Locate the cell with the specified text and output its [X, Y] center coordinate. 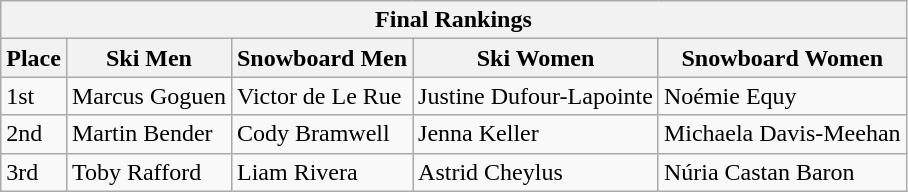
1st [34, 96]
Justine Dufour-Lapointe [536, 96]
Ski Men [148, 58]
Cody Bramwell [322, 134]
Liam Rivera [322, 172]
3rd [34, 172]
Astrid Cheylus [536, 172]
Martin Bender [148, 134]
Final Rankings [454, 20]
Victor de Le Rue [322, 96]
Núria Castan Baron [782, 172]
Michaela Davis-Meehan [782, 134]
Noémie Equy [782, 96]
Snowboard Men [322, 58]
Marcus Goguen [148, 96]
2nd [34, 134]
Place [34, 58]
Jenna Keller [536, 134]
Toby Rafford [148, 172]
Ski Women [536, 58]
Snowboard Women [782, 58]
